Provide the (x, y) coordinate of the cell's center where the given text is located.  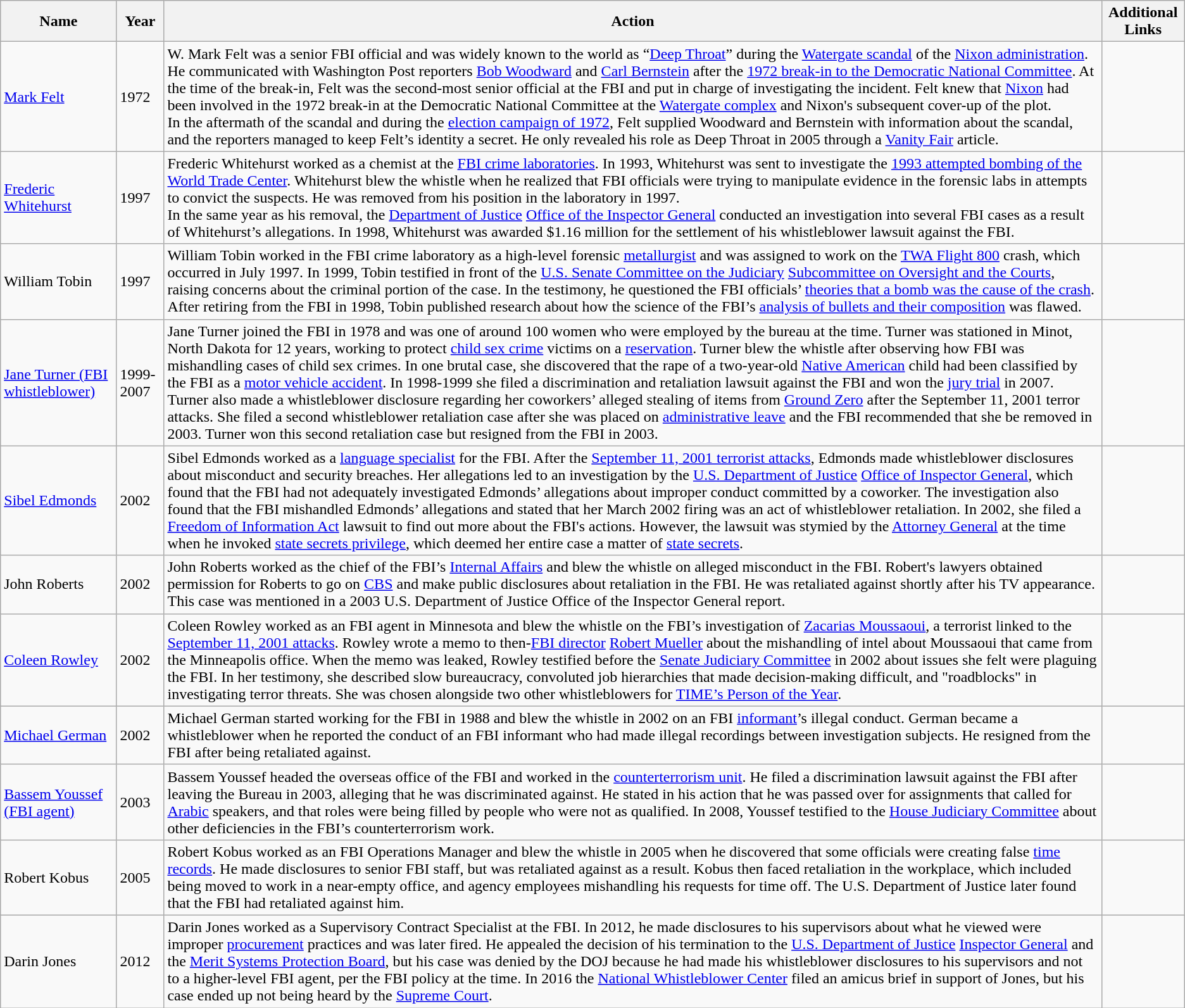
Action (633, 22)
Jane Turner (FBI whistleblower) (58, 382)
John Roberts (58, 584)
Name (58, 22)
1972 (141, 96)
1999-2007 (141, 382)
Darin Jones (58, 961)
2003 (141, 802)
Coleen Rowley (58, 660)
Mark Felt (58, 96)
Michael German (58, 735)
Bassem Youssef (FBI agent) (58, 802)
Additional Links (1143, 22)
2005 (141, 878)
Year (141, 22)
Robert Kobus (58, 878)
Frederic Whitehurst (58, 198)
William Tobin (58, 281)
2012 (141, 961)
Sibel Edmonds (58, 500)
